Determine the [X, Y] coordinate at the center of the cell enclosing the given text.  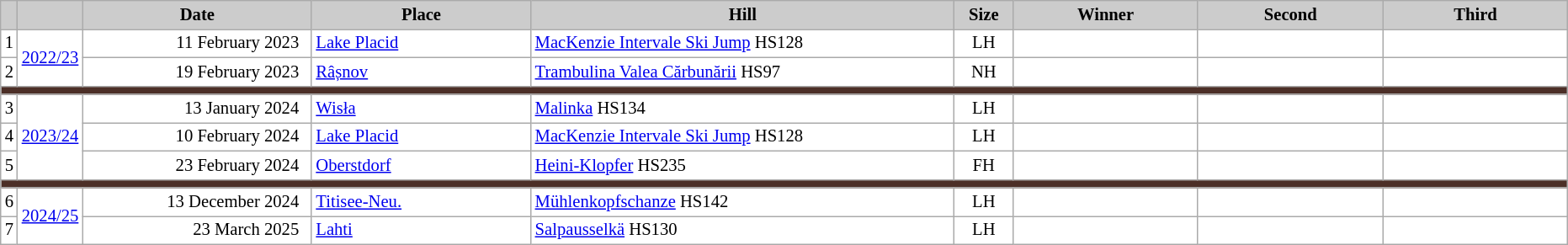
Lahti [421, 230]
Trambulina Valea Cărbunării HS97 [742, 72]
3 [9, 109]
Third [1475, 14]
Date [197, 14]
Malinka HS134 [742, 109]
2024/25 [50, 216]
Titisee-Neu. [421, 201]
19 February 2023 [197, 72]
1 [9, 43]
13 January 2024 [197, 109]
Wisła [421, 109]
11 February 2023 [197, 43]
23 February 2024 [197, 165]
Oberstdorf [421, 165]
Salpausselkä HS130 [742, 230]
5 [9, 165]
2022/23 [50, 57]
10 February 2024 [197, 136]
13 December 2024 [197, 201]
NH [984, 72]
Place [421, 14]
2023/24 [50, 136]
Râșnov [421, 72]
Heini-Klopfer HS235 [742, 165]
2 [9, 72]
Hill [742, 14]
Winner [1106, 14]
Mühlenkopfschanze HS142 [742, 201]
6 [9, 201]
Size [984, 14]
7 [9, 230]
23 March 2025 [197, 230]
FH [984, 165]
Second [1290, 14]
4 [9, 136]
